Capture the cell that displays the provided text and extract its [X, Y] central coordinate. 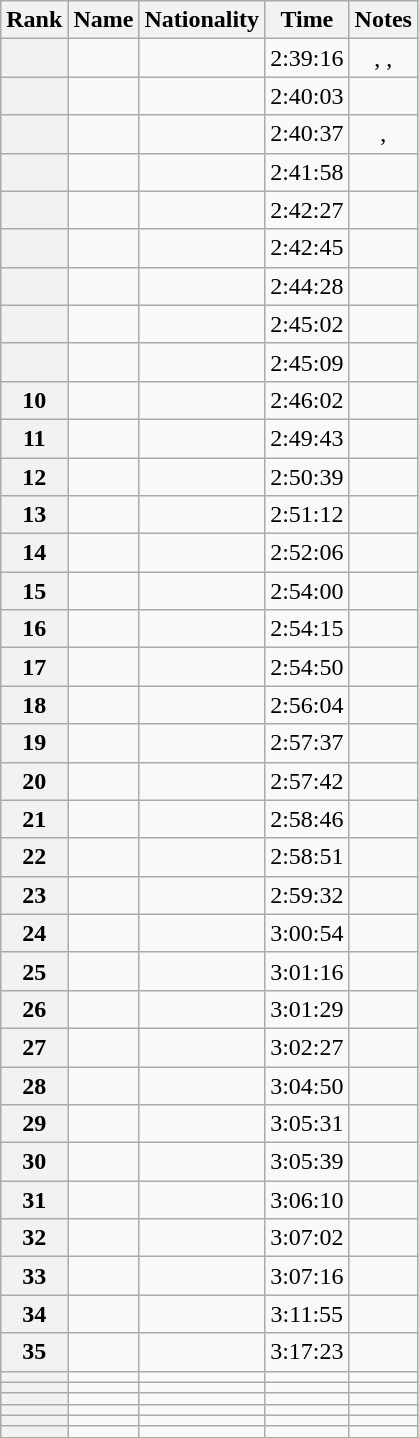
2:51:12 [307, 515]
Time [307, 20]
2:50:39 [307, 477]
17 [34, 667]
3:01:16 [307, 971]
Rank [34, 20]
21 [34, 819]
24 [34, 933]
3:01:29 [307, 1009]
14 [34, 553]
2:52:06 [307, 553]
27 [34, 1047]
3:05:39 [307, 1162]
10 [34, 400]
33 [34, 1276]
22 [34, 857]
3:07:16 [307, 1276]
19 [34, 743]
2:56:04 [307, 705]
2:39:16 [307, 58]
16 [34, 629]
Name [104, 20]
Notes [383, 20]
12 [34, 477]
2:58:51 [307, 857]
20 [34, 781]
2:46:02 [307, 400]
2:57:37 [307, 743]
30 [34, 1162]
, [383, 134]
26 [34, 1009]
32 [34, 1238]
2:42:45 [307, 248]
3:05:31 [307, 1124]
25 [34, 971]
3:02:27 [307, 1047]
23 [34, 895]
3:04:50 [307, 1085]
35 [34, 1352]
2:57:42 [307, 781]
2:59:32 [307, 895]
15 [34, 591]
31 [34, 1200]
2:44:28 [307, 286]
3:07:02 [307, 1238]
28 [34, 1085]
2:41:58 [307, 172]
11 [34, 438]
2:58:46 [307, 819]
3:00:54 [307, 933]
2:54:50 [307, 667]
2:45:09 [307, 362]
3:11:55 [307, 1314]
29 [34, 1124]
13 [34, 515]
2:40:37 [307, 134]
2:49:43 [307, 438]
2:42:27 [307, 210]
3:17:23 [307, 1352]
2:54:15 [307, 629]
2:54:00 [307, 591]
Nationality [202, 20]
, , [383, 58]
18 [34, 705]
2:40:03 [307, 96]
3:06:10 [307, 1200]
2:45:02 [307, 324]
34 [34, 1314]
